Detect which cell encompasses the target text, then output its (X, Y) center coordinate. 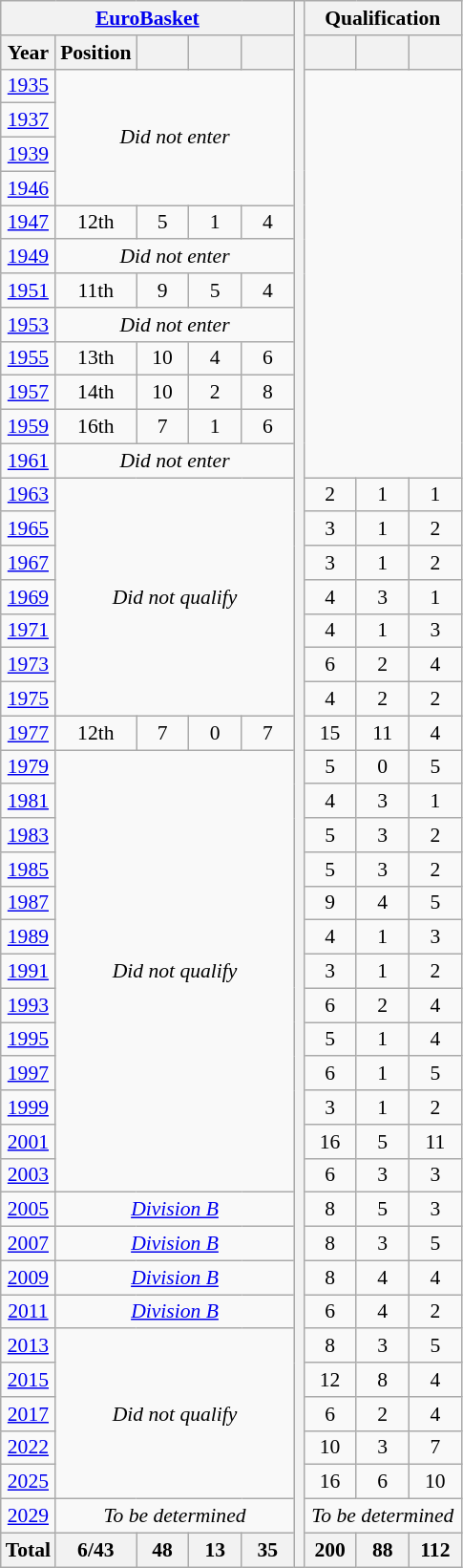
2007 (29, 1244)
2009 (29, 1278)
1977 (29, 733)
14th (95, 393)
Year (29, 53)
1997 (29, 1074)
1957 (29, 393)
88 (382, 1550)
1935 (29, 86)
1967 (29, 563)
EuroBasket (147, 18)
1987 (29, 903)
1985 (29, 870)
11th (95, 290)
2011 (29, 1312)
1999 (29, 1107)
200 (330, 1550)
2017 (29, 1414)
112 (435, 1550)
1993 (29, 1005)
1995 (29, 1040)
16th (95, 427)
1979 (29, 767)
1953 (29, 325)
15 (330, 733)
1981 (29, 802)
2005 (29, 1210)
1949 (29, 257)
2001 (29, 1142)
2022 (29, 1448)
2013 (29, 1346)
1971 (29, 631)
13 (216, 1550)
2015 (29, 1380)
Qualification (382, 18)
13th (95, 358)
6/43 (95, 1550)
1973 (29, 665)
1939 (29, 155)
1937 (29, 120)
2003 (29, 1175)
48 (162, 1550)
1983 (29, 835)
2025 (29, 1482)
12 (330, 1380)
1975 (29, 699)
1963 (29, 495)
1955 (29, 358)
35 (267, 1550)
1947 (29, 223)
1969 (29, 597)
1989 (29, 937)
1946 (29, 188)
1959 (29, 427)
1991 (29, 972)
Position (95, 53)
1965 (29, 529)
1961 (29, 461)
1951 (29, 290)
Total (29, 1550)
2029 (29, 1516)
